Pinpoint the cell where the given text exists, returning its (x, y) midpoint coordinate. 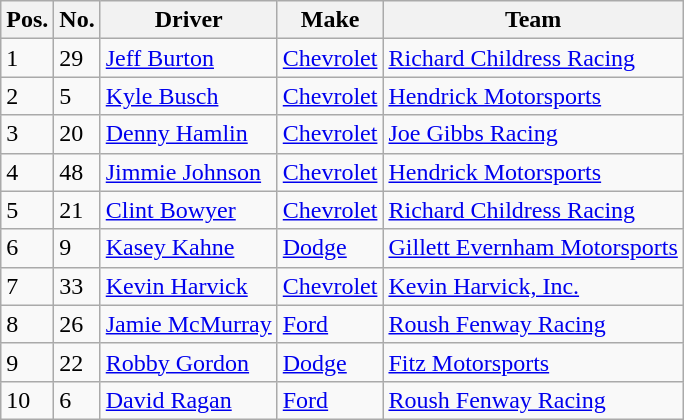
Denny Hamlin (188, 134)
Driver (188, 20)
Robby Gordon (188, 362)
1 (28, 58)
22 (77, 362)
Kyle Busch (188, 96)
48 (77, 172)
33 (77, 286)
4 (28, 172)
8 (28, 324)
Joe Gibbs Racing (533, 134)
David Ragan (188, 400)
Make (330, 20)
Kevin Harvick (188, 286)
2 (28, 96)
20 (77, 134)
Kasey Kahne (188, 248)
No. (77, 20)
Fitz Motorsports (533, 362)
Jeff Burton (188, 58)
Kevin Harvick, Inc. (533, 286)
10 (28, 400)
26 (77, 324)
Gillett Evernham Motorsports (533, 248)
Team (533, 20)
Clint Bowyer (188, 210)
3 (28, 134)
21 (77, 210)
Jamie McMurray (188, 324)
29 (77, 58)
Jimmie Johnson (188, 172)
Pos. (28, 20)
7 (28, 286)
